Extract the [x, y] coordinate from the center of the cell holding the provided text.  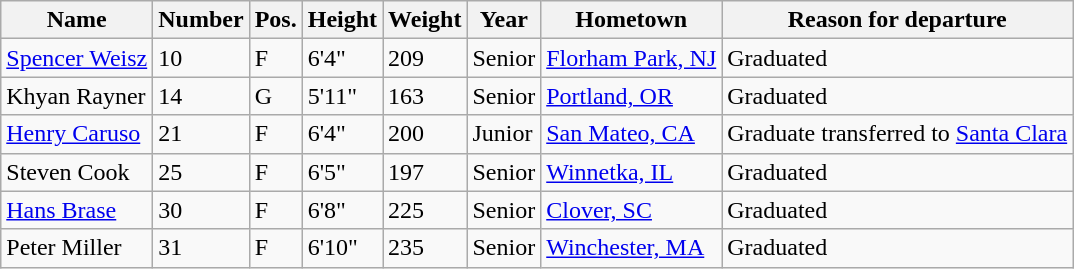
31 [201, 248]
Peter Miller [77, 248]
163 [425, 96]
6'8" [342, 210]
Florham Park, NJ [632, 58]
Junior [504, 134]
Number [201, 20]
209 [425, 58]
Spencer Weisz [77, 58]
30 [201, 210]
Winchester, MA [632, 248]
Year [504, 20]
25 [201, 172]
6'10" [342, 248]
Clover, SC [632, 210]
200 [425, 134]
225 [425, 210]
Henry Caruso [77, 134]
14 [201, 96]
Hometown [632, 20]
Weight [425, 20]
10 [201, 58]
Pos. [276, 20]
235 [425, 248]
6'5" [342, 172]
Hans Brase [77, 210]
Graduate transferred to Santa Clara [898, 134]
Steven Cook [77, 172]
Winnetka, IL [632, 172]
Khyan Rayner [77, 96]
5'11" [342, 96]
Name [77, 20]
197 [425, 172]
Reason for departure [898, 20]
San Mateo, CA [632, 134]
21 [201, 134]
G [276, 96]
Portland, OR [632, 96]
Height [342, 20]
